Capture the cell that displays the provided text and extract its (x, y) central coordinate. 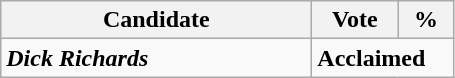
Candidate (156, 20)
% (426, 20)
Acclaimed (383, 58)
Dick Richards (156, 58)
Vote (355, 20)
